Provide the (X, Y) coordinate of the cell's center where the given text is located.  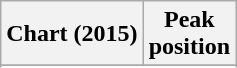
Peakposition (189, 34)
Chart (2015) (72, 34)
